Capture the cell that displays the provided text and extract its (X, Y) central coordinate. 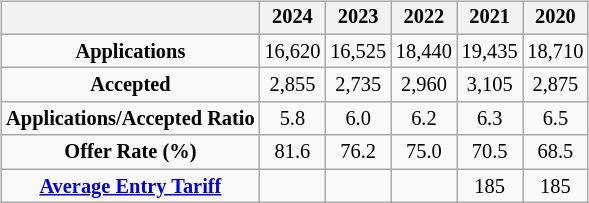
16,620 (293, 51)
68.5 (556, 152)
2,875 (556, 85)
19,435 (490, 51)
Average Entry Tariff (130, 186)
2022 (424, 18)
18,710 (556, 51)
70.5 (490, 152)
3,105 (490, 85)
6.2 (424, 119)
6.3 (490, 119)
18,440 (424, 51)
2024 (293, 18)
Applications/Accepted Ratio (130, 119)
16,525 (358, 51)
2023 (358, 18)
76.2 (358, 152)
2,735 (358, 85)
81.6 (293, 152)
Accepted (130, 85)
5.8 (293, 119)
2,855 (293, 85)
75.0 (424, 152)
2,960 (424, 85)
6.5 (556, 119)
Offer Rate (%) (130, 152)
Applications (130, 51)
2021 (490, 18)
2020 (556, 18)
6.0 (358, 119)
